Return [x, y] of the center of cell containing provided text 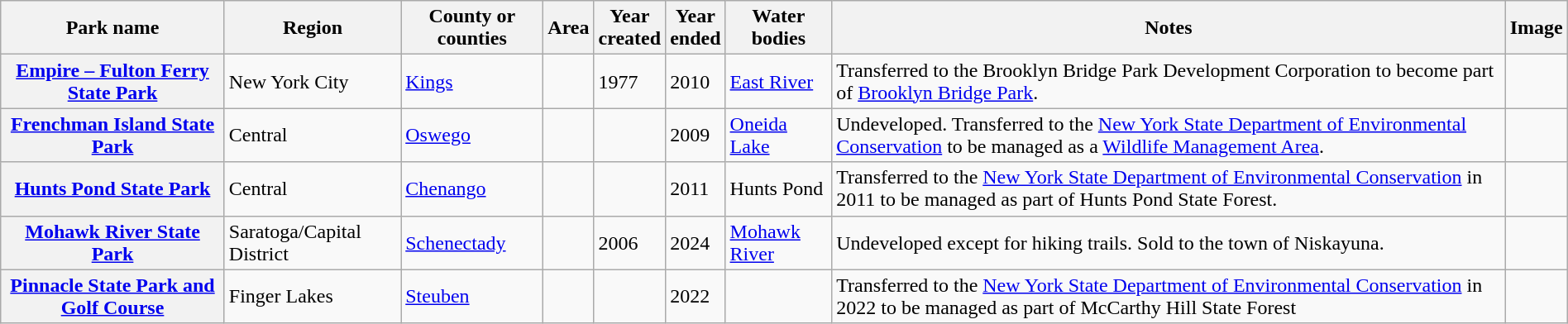
2022 [696, 296]
Hunts Pond State Park [112, 188]
Oswego [472, 136]
Pinnacle State Park and Golf Course [112, 296]
Image [1537, 28]
Schenectady [472, 243]
Finger Lakes [313, 296]
Transferred to the New York State Department of Environmental Conservation in 2011 to be managed as part of Hunts Pond State Forest. [1169, 188]
East River [779, 81]
1977 [630, 81]
Year created [630, 28]
Undeveloped except for hiking trails. Sold to the town of Niskayuna. [1169, 243]
Frenchman Island State Park [112, 136]
Water bodies [779, 28]
Undeveloped. Transferred to the New York State Department of Environmental Conservation to be managed as a Wildlife Management Area. [1169, 136]
Empire – Fulton Ferry State Park [112, 81]
2011 [696, 188]
2006 [630, 243]
Region [313, 28]
Transferred to the Brooklyn Bridge Park Development Corporation to become part of Brooklyn Bridge Park. [1169, 81]
Saratoga/Capital District [313, 243]
County or counties [472, 28]
Oneida Lake [779, 136]
Mohawk River State Park [112, 243]
2010 [696, 81]
Steuben [472, 296]
Area [569, 28]
Notes [1169, 28]
New York City [313, 81]
Park name [112, 28]
2009 [696, 136]
2024 [696, 243]
Transferred to the New York State Department of Environmental Conservation in 2022 to be managed as part of McCarthy Hill State Forest [1169, 296]
Hunts Pond [779, 188]
Mohawk River [779, 243]
Year ended [696, 28]
Kings [472, 81]
Chenango [472, 188]
